Return the [X, Y] coordinate for the center point of the cell that contains the specified text.  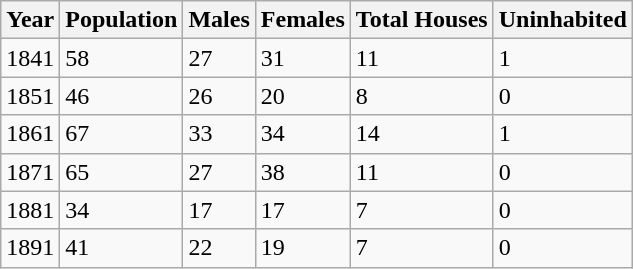
33 [219, 134]
1841 [30, 58]
58 [122, 58]
19 [302, 248]
31 [302, 58]
Females [302, 20]
Population [122, 20]
26 [219, 96]
22 [219, 248]
38 [302, 172]
Uninhabited [562, 20]
1851 [30, 96]
Males [219, 20]
1861 [30, 134]
41 [122, 248]
Total Houses [422, 20]
20 [302, 96]
46 [122, 96]
1871 [30, 172]
Year [30, 20]
1881 [30, 210]
14 [422, 134]
1891 [30, 248]
8 [422, 96]
65 [122, 172]
67 [122, 134]
